Determine the [x, y] coordinate at the center of the cell enclosing the given text.  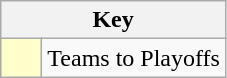
Key [114, 20]
Teams to Playoffs [134, 58]
